Return the [x, y] coordinate for the center point of the cell that contains the specified text.  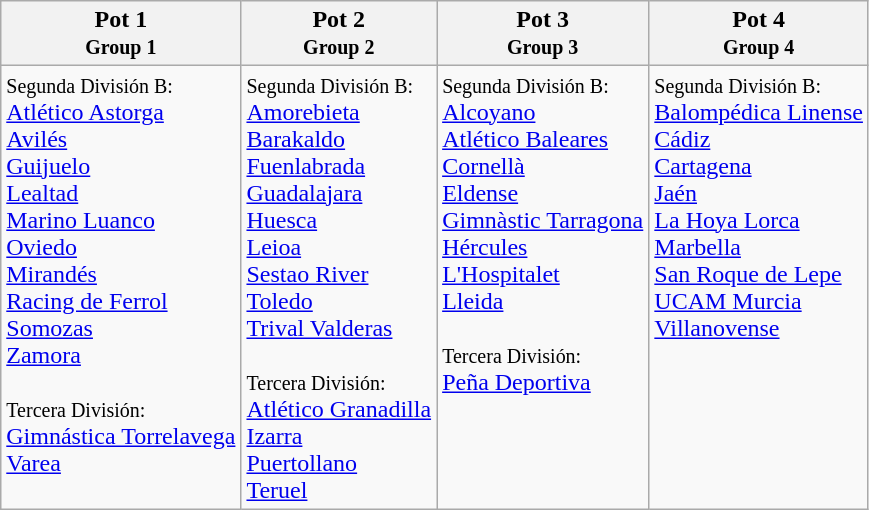
Pot 4Group 4 [759, 34]
Segunda División B:AlcoyanoAtlético BalearesCornellàEldenseGimnàstic TarragonaHérculesL'HospitaletLleidaTercera División:Peña Deportiva [543, 288]
Segunda División B:Balompédica LinenseCádizCartagenaJaénLa Hoya LorcaMarbellaSan Roque de LepeUCAM MurciaVillanovense [759, 288]
Pot 2Group 2 [339, 34]
Pot 1Group 1 [121, 34]
Pot 3Group 3 [543, 34]
